Output the (x, y) coordinate of the center of the cell containing the given text.  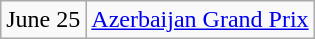
June 25 (44, 20)
Azerbaijan Grand Prix (200, 20)
